Detect which cell encompasses the target text, then output its [X, Y] center coordinate. 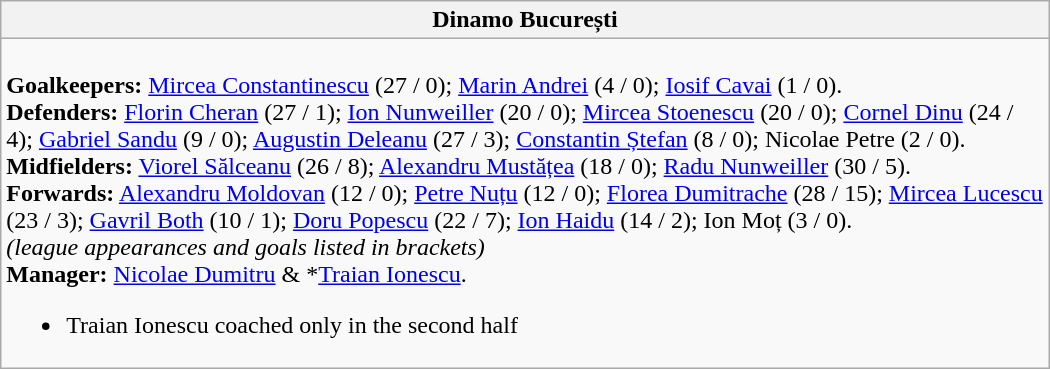
Dinamo București [525, 20]
